Determine the [X, Y] coordinate at the center of the cell enclosing the given text.  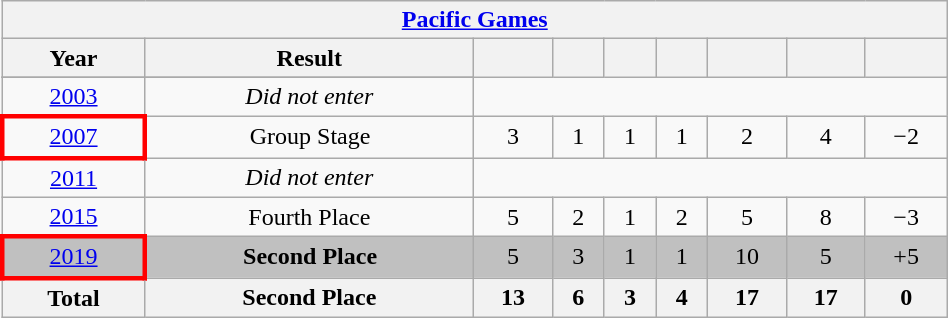
13 [514, 298]
6 [578, 298]
−3 [906, 217]
8 [826, 217]
2011 [74, 178]
Result [310, 58]
2007 [74, 136]
2019 [74, 258]
+5 [906, 258]
2003 [74, 97]
10 [748, 258]
Pacific Games [474, 20]
0 [906, 298]
Group Stage [310, 136]
Fourth Place [310, 217]
Total [74, 298]
−2 [906, 136]
2015 [74, 217]
Year [74, 58]
